From the cell containing the given text, extract its center point as (x, y) coordinate. 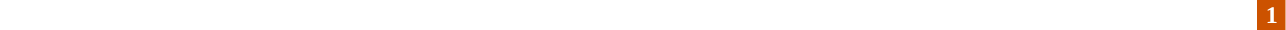
7 (858, 15)
12 (488, 15)
